For the text-containing cell, return its midpoint in (x, y) coordinate format. 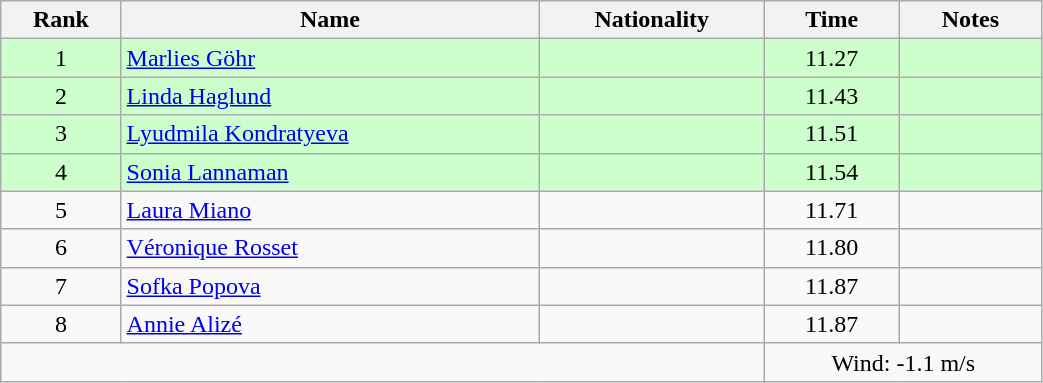
11.43 (831, 96)
4 (61, 172)
8 (61, 324)
11.27 (831, 58)
2 (61, 96)
Wind: -1.1 m/s (903, 362)
Rank (61, 20)
11.71 (831, 210)
11.80 (831, 248)
Time (831, 20)
5 (61, 210)
6 (61, 248)
11.51 (831, 134)
11.54 (831, 172)
Marlies Göhr (330, 58)
1 (61, 58)
Linda Haglund (330, 96)
Nationality (652, 20)
Notes (970, 20)
Annie Alizé (330, 324)
Sofka Popova (330, 286)
Lyudmila Kondratyeva (330, 134)
3 (61, 134)
Name (330, 20)
Véronique Rosset (330, 248)
Sonia Lannaman (330, 172)
7 (61, 286)
Laura Miano (330, 210)
